Pinpoint the cell where the given text exists, returning its (X, Y) midpoint coordinate. 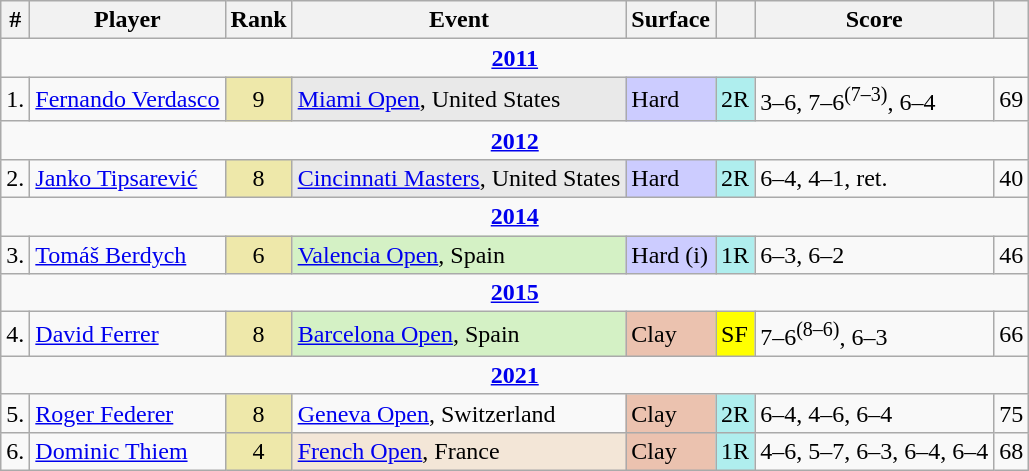
46 (1012, 255)
Fernando Verdasco (128, 100)
75 (1012, 413)
2012 (515, 140)
# (16, 20)
6–4, 4–6, 6–4 (874, 413)
2015 (515, 293)
69 (1012, 100)
4–6, 5–7, 6–3, 6–4, 6–4 (874, 451)
Surface (671, 20)
French Open, France (459, 451)
66 (1012, 334)
6–3, 6–2 (874, 255)
Dominic Thiem (128, 451)
Valencia Open, Spain (459, 255)
2014 (515, 217)
3–6, 7–6(7–3), 6–4 (874, 100)
3. (16, 255)
David Ferrer (128, 334)
5. (16, 413)
Geneva Open, Switzerland (459, 413)
6. (16, 451)
2021 (515, 375)
7–6(8–6), 6–3 (874, 334)
4 (258, 451)
Roger Federer (128, 413)
2. (16, 178)
Tomáš Berdych (128, 255)
Rank (258, 20)
4. (16, 334)
2011 (515, 58)
Score (874, 20)
6 (258, 255)
Miami Open, United States (459, 100)
Player (128, 20)
SF (736, 334)
6–4, 4–1, ret. (874, 178)
68 (1012, 451)
9 (258, 100)
Cincinnati Masters, United States (459, 178)
Hard (i) (671, 255)
1. (16, 100)
Barcelona Open, Spain (459, 334)
40 (1012, 178)
Janko Tipsarević (128, 178)
Event (459, 20)
